Output the (X, Y) coordinate of the center of the cell containing the given text.  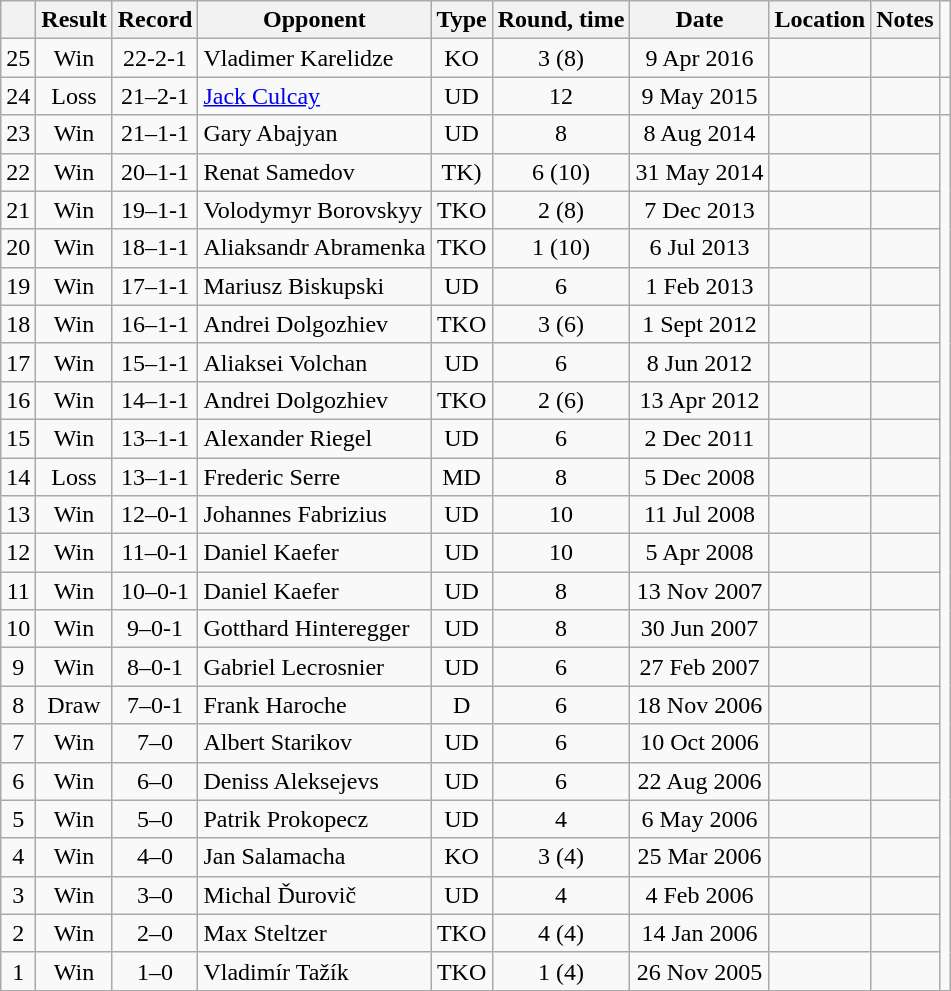
1 (18, 971)
21 (18, 210)
16–1-1 (155, 324)
2 (8) (561, 210)
Gotthard Hinteregger (314, 629)
25 Mar 2006 (700, 857)
Patrik Prokopecz (314, 819)
18–1-1 (155, 248)
Notes (905, 20)
8 Aug 2014 (700, 134)
8–0-1 (155, 667)
14 (18, 477)
Type (462, 20)
5 (18, 819)
7 (18, 743)
Aliaksei Volchan (314, 362)
3 (6) (561, 324)
24 (18, 96)
Draw (74, 705)
10–0-1 (155, 591)
3 (18, 895)
6–0 (155, 781)
8 Jun 2012 (700, 362)
9 Apr 2016 (700, 58)
Vladimír Tažík (314, 971)
5 Apr 2008 (700, 553)
31 May 2014 (700, 172)
20 (18, 248)
Result (74, 20)
13 (18, 515)
7 Dec 2013 (700, 210)
13 Apr 2012 (700, 400)
7–0 (155, 743)
14 Jan 2006 (700, 933)
MD (462, 477)
9 May 2015 (700, 96)
5–0 (155, 819)
4 (4) (561, 933)
Renat Samedov (314, 172)
21–1-1 (155, 134)
19–1-1 (155, 210)
16 (18, 400)
1 Sept 2012 (700, 324)
TK) (462, 172)
23 (18, 134)
Jack Culcay (314, 96)
22-2-1 (155, 58)
14–1-1 (155, 400)
21–2-1 (155, 96)
10 Oct 2006 (700, 743)
Vladimer Karelidze (314, 58)
17–1-1 (155, 286)
4 Feb 2006 (700, 895)
Volodymyr Borovskyy (314, 210)
25 (18, 58)
11–0-1 (155, 553)
6 Jul 2013 (700, 248)
9–0-1 (155, 629)
2 (6) (561, 400)
3 (8) (561, 58)
Round, time (561, 20)
Date (700, 20)
3–0 (155, 895)
22 (18, 172)
Frank Haroche (314, 705)
Jan Salamacha (314, 857)
11 (18, 591)
18 Nov 2006 (700, 705)
1 Feb 2013 (700, 286)
Frederic Serre (314, 477)
Deniss Aleksejevs (314, 781)
1–0 (155, 971)
5 Dec 2008 (700, 477)
15 (18, 438)
11 Jul 2008 (700, 515)
9 (18, 667)
2 Dec 2011 (700, 438)
Gabriel Lecrosnier (314, 667)
15–1-1 (155, 362)
Gary Abajyan (314, 134)
6 (10) (561, 172)
Location (820, 20)
7–0-1 (155, 705)
D (462, 705)
Alexander Riegel (314, 438)
2–0 (155, 933)
Michal Ďurovič (314, 895)
4–0 (155, 857)
22 Aug 2006 (700, 781)
20–1-1 (155, 172)
18 (18, 324)
Mariusz Biskupski (314, 286)
2 (18, 933)
Albert Starikov (314, 743)
3 (4) (561, 857)
19 (18, 286)
Aliaksandr Abramenka (314, 248)
Opponent (314, 20)
30 Jun 2007 (700, 629)
17 (18, 362)
27 Feb 2007 (700, 667)
1 (10) (561, 248)
6 May 2006 (700, 819)
Max Steltzer (314, 933)
Johannes Fabrizius (314, 515)
12–0-1 (155, 515)
26 Nov 2005 (700, 971)
13 Nov 2007 (700, 591)
Record (155, 20)
1 (4) (561, 971)
